Return the [X, Y] coordinate for the center point of the cell that contains the specified text.  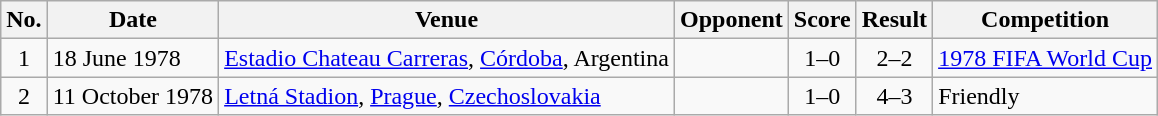
Opponent [731, 20]
1978 FIFA World Cup [1046, 58]
4–3 [894, 96]
Estadio Chateau Carreras, Córdoba, Argentina [447, 58]
Score [822, 20]
1 [24, 58]
Venue [447, 20]
Letná Stadion, Prague, Czechoslovakia [447, 96]
Competition [1046, 20]
Result [894, 20]
Friendly [1046, 96]
2 [24, 96]
Date [132, 20]
2–2 [894, 58]
11 October 1978 [132, 96]
18 June 1978 [132, 58]
No. [24, 20]
